Identify which cell holds the provided text, then report its [x, y] central coordinate. 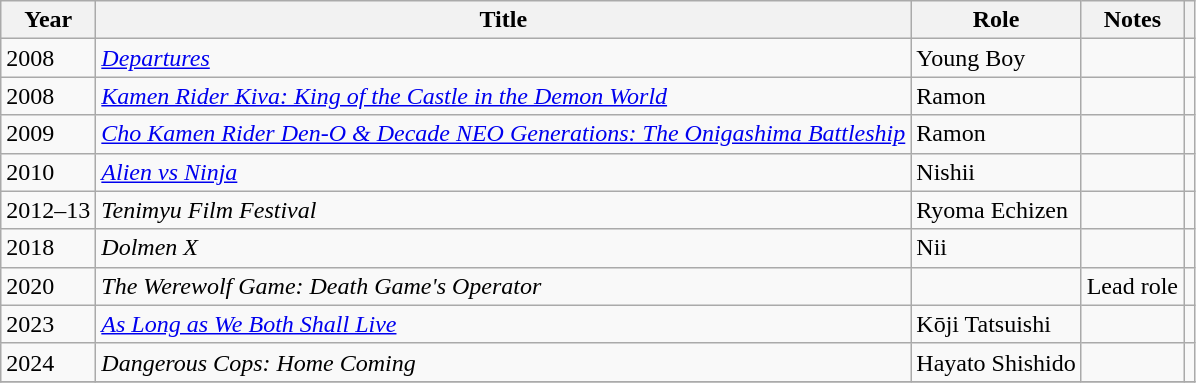
2024 [48, 362]
Lead role [1132, 286]
Dolmen X [504, 248]
Tenimyu Film Festival [504, 210]
Kamen Rider Kiva: King of the Castle in the Demon World [504, 96]
Nii [996, 248]
Nishii [996, 172]
Title [504, 20]
Alien vs Ninja [504, 172]
Kōji Tatsuishi [996, 324]
2009 [48, 134]
Departures [504, 58]
Dangerous Cops: Home Coming [504, 362]
As Long as We Both Shall Live [504, 324]
Hayato Shishido [996, 362]
Young Boy [996, 58]
2020 [48, 286]
2018 [48, 248]
Cho Kamen Rider Den-O & Decade NEO Generations: The Onigashima Battleship [504, 134]
2010 [48, 172]
Ryoma Echizen [996, 210]
2023 [48, 324]
The Werewolf Game: Death Game's Operator [504, 286]
Year [48, 20]
2012–13 [48, 210]
Notes [1132, 20]
Role [996, 20]
